Capture the cell that displays the provided text and extract its (x, y) central coordinate. 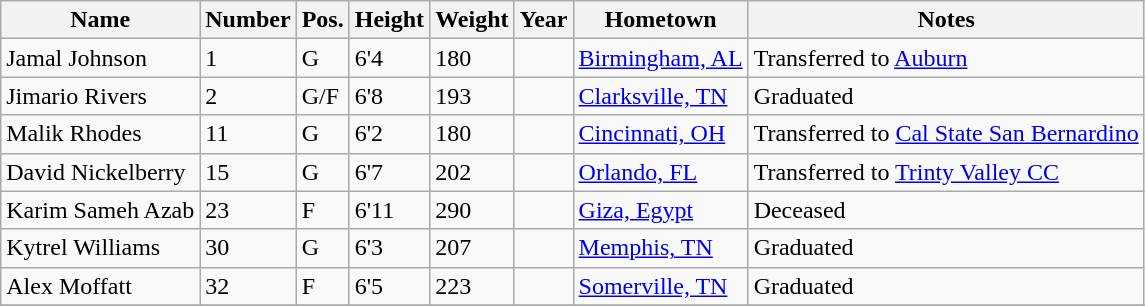
2 (248, 96)
Deceased (946, 210)
Year (544, 20)
15 (248, 172)
Memphis, TN (660, 248)
Kytrel Williams (100, 248)
6'5 (389, 286)
Pos. (322, 20)
Cincinnati, OH (660, 134)
Clarksville, TN (660, 96)
11 (248, 134)
6'11 (389, 210)
Weight (472, 20)
6'2 (389, 134)
Birmingham, AL (660, 58)
G/F (322, 96)
Name (100, 20)
1 (248, 58)
6'7 (389, 172)
Malik Rhodes (100, 134)
290 (472, 210)
Height (389, 20)
6'4 (389, 58)
6'8 (389, 96)
202 (472, 172)
Jamal Johnson (100, 58)
23 (248, 210)
Orlando, FL (660, 172)
Alex Moffatt (100, 286)
Transferred to Trinty Valley CC (946, 172)
David Nickelberry (100, 172)
207 (472, 248)
Jimario Rivers (100, 96)
Karim Sameh Azab (100, 210)
193 (472, 96)
30 (248, 248)
223 (472, 286)
Giza, Egypt (660, 210)
Somerville, TN (660, 286)
Notes (946, 20)
Number (248, 20)
6'3 (389, 248)
Hometown (660, 20)
Transferred to Cal State San Bernardino (946, 134)
32 (248, 286)
Transferred to Auburn (946, 58)
